From the cell containing the given text, extract its center point as [X, Y] coordinate. 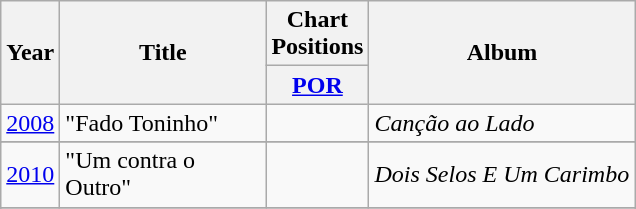
2008 [30, 123]
Canção ao Lado [502, 123]
"Fado Toninho" [163, 123]
2010 [30, 174]
"Um contra o Outro" [163, 174]
Dois Selos E Um Carimbo [502, 174]
Year [30, 52]
Chart Positions [318, 34]
Album [502, 52]
Title [163, 52]
POR [318, 85]
